For the text-containing cell, return its midpoint in (x, y) coordinate format. 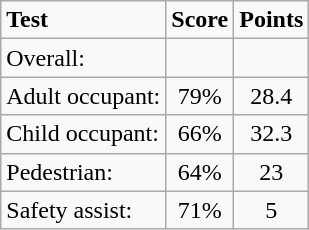
Adult occupant: (84, 96)
Points (272, 20)
Score (200, 20)
66% (200, 134)
71% (200, 210)
5 (272, 210)
Pedestrian: (84, 172)
Safety assist: (84, 210)
64% (200, 172)
79% (200, 96)
Test (84, 20)
32.3 (272, 134)
28.4 (272, 96)
23 (272, 172)
Overall: (84, 58)
Child occupant: (84, 134)
